Return the [X, Y] coordinate for the center point of the cell that contains the specified text.  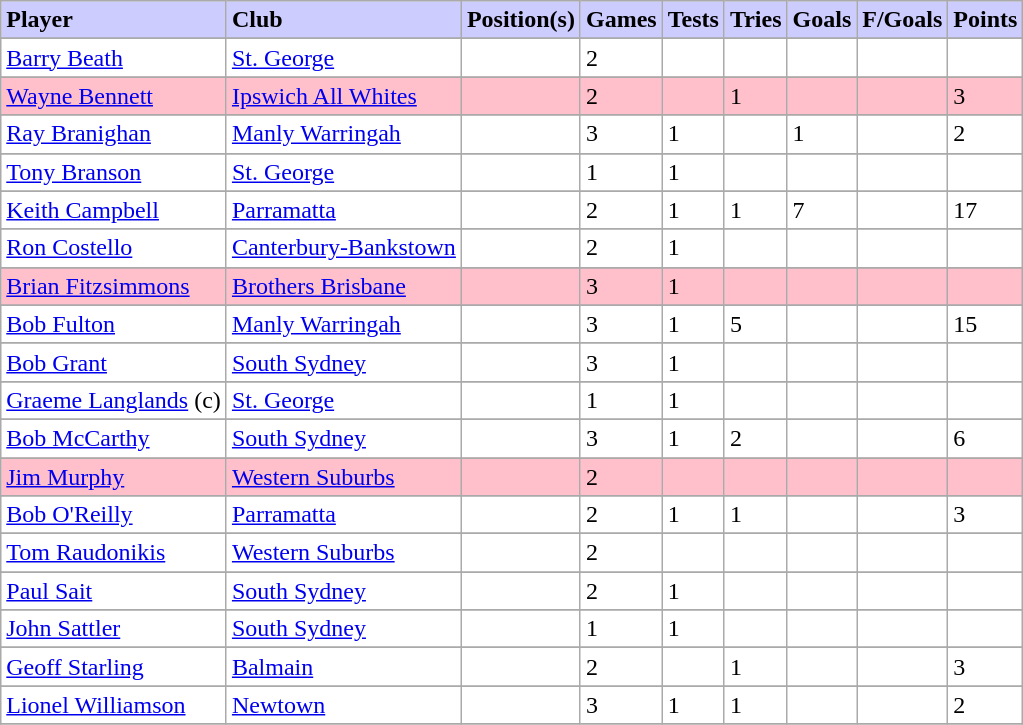
Bob Grant [114, 362]
Games [621, 20]
Bob O'Reilly [114, 515]
Barry Beath [114, 58]
Club [344, 20]
Bob McCarthy [114, 438]
5 [756, 324]
Keith Campbell [114, 210]
17 [986, 210]
Brothers Brisbane [344, 286]
Jim Murphy [114, 477]
Brian Fitzsimmons [114, 286]
Ipswich All Whites [344, 96]
Bob Fulton [114, 324]
Lionel Williamson [114, 705]
Tony Branson [114, 172]
F/Goals [902, 20]
John Sattler [114, 629]
Tom Raudonikis [114, 553]
Tests [693, 20]
Goals [822, 20]
6 [986, 438]
Graeme Langlands (c) [114, 400]
Canterbury-Bankstown [344, 248]
Points [986, 20]
Wayne Bennett [114, 96]
Newtown [344, 705]
Paul Sait [114, 591]
Ray Branighan [114, 134]
7 [822, 210]
Player [114, 20]
Geoff Starling [114, 667]
Tries [756, 20]
Ron Costello [114, 248]
Balmain [344, 667]
Position(s) [520, 20]
15 [986, 324]
